Locate the cell with the specified text and output its (x, y) center coordinate. 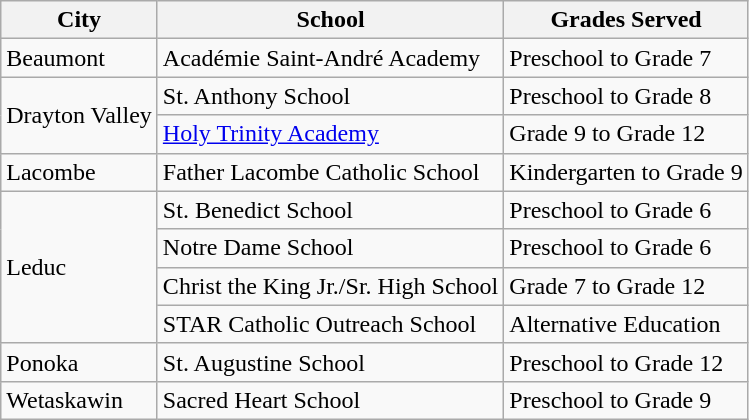
Sacred Heart School (330, 400)
Drayton Valley (80, 115)
St. Benedict School (330, 210)
Kindergarten to Grade 9 (626, 172)
Notre Dame School (330, 248)
Ponoka (80, 362)
Holy Trinity Academy (330, 134)
Leduc (80, 267)
Grade 7 to Grade 12 (626, 286)
Beaumont (80, 58)
Preschool to Grade 7 (626, 58)
Alternative Education (626, 324)
Wetaskawin (80, 400)
Father Lacombe Catholic School (330, 172)
Académie Saint-André Academy (330, 58)
Preschool to Grade 9 (626, 400)
Christ the King Jr./Sr. High School (330, 286)
Preschool to Grade 8 (626, 96)
STAR Catholic Outreach School (330, 324)
Grades Served (626, 20)
Lacombe (80, 172)
St. Augustine School (330, 362)
City (80, 20)
St. Anthony School (330, 96)
School (330, 20)
Preschool to Grade 12 (626, 362)
Grade 9 to Grade 12 (626, 134)
